Detect which cell encompasses the target text, then output its (X, Y) center coordinate. 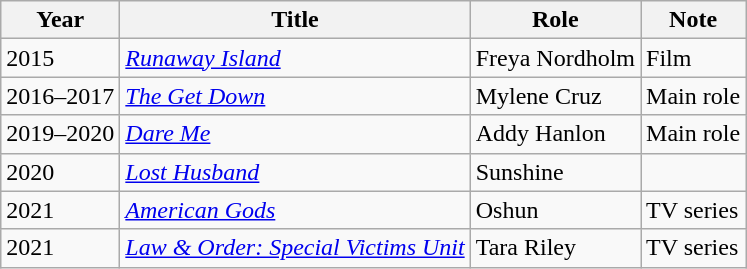
Mylene Cruz (555, 96)
Oshun (555, 210)
American Gods (295, 210)
The Get Down (295, 96)
Sunshine (555, 172)
Law & Order: Special Victims Unit (295, 248)
Dare Me (295, 134)
Lost Husband (295, 172)
Year (60, 20)
Role (555, 20)
Runaway Island (295, 58)
Addy Hanlon (555, 134)
2016–2017 (60, 96)
2019–2020 (60, 134)
Tara Riley (555, 248)
Freya Nordholm (555, 58)
Note (694, 20)
2020 (60, 172)
Title (295, 20)
Film (694, 58)
2015 (60, 58)
